Extract the [X, Y] coordinate from the center of the cell holding the provided text.  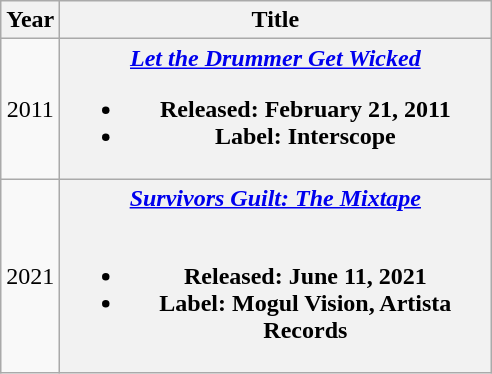
2021 [30, 276]
Title [276, 20]
Let the Drummer Get WickedReleased: February 21, 2011Label: Interscope [276, 109]
Survivors Guilt: The MixtapeReleased: June 11, 2021Label: Mogul Vision, Artista Records [276, 276]
2011 [30, 109]
Year [30, 20]
